Scan for the cell matching the given text and deliver its [X, Y] coordinate at center. 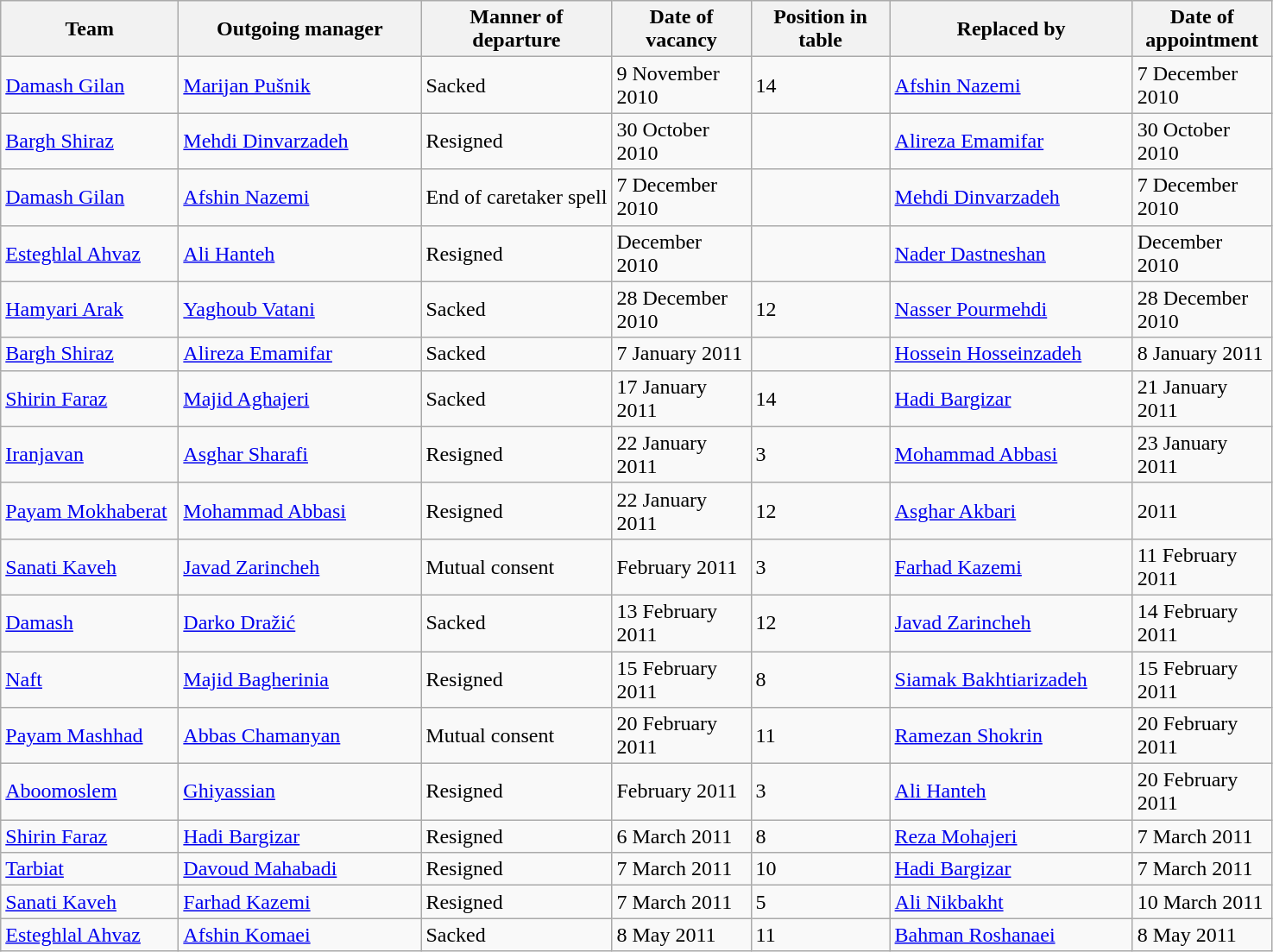
6 March 2011 [682, 836]
Manner of departure [516, 29]
13 February 2011 [682, 623]
Ali Nikbakht [1011, 902]
Majid Aghajeri [300, 399]
Siamak Bakhtiarizadeh [1011, 678]
Iranjavan [90, 454]
Payam Mokhaberat [90, 511]
9 November 2010 [682, 85]
10 March 2011 [1201, 902]
Date of appointment [1201, 29]
Asghar Akbari [1011, 511]
Bahman Roshanaei [1011, 935]
Yaghoub Vatani [300, 309]
Hamyari Arak [90, 309]
Asghar Sharafi [300, 454]
23 January 2011 [1201, 454]
Nader Dastneshan [1011, 254]
Aboomoslem [90, 792]
Outgoing manager [300, 29]
Tarbiat [90, 869]
Majid Bagherinia [300, 678]
Reza Mohajeri [1011, 836]
Replaced by [1011, 29]
Davoud Mahabadi [300, 869]
End of caretaker spell [516, 197]
Abbas Chamanyan [300, 735]
Darko Dražić [300, 623]
Position in table [820, 29]
Ghiyassian [300, 792]
14 February 2011 [1201, 623]
Date of vacancy [682, 29]
7 January 2011 [682, 354]
Nasser Pourmehdi [1011, 309]
Damash [90, 623]
Team [90, 29]
8 January 2011 [1201, 354]
Naft [90, 678]
5 [820, 902]
Marijan Pušnik [300, 85]
10 [820, 869]
Ramezan Shokrin [1011, 735]
2011 [1201, 511]
Afshin Komaei [300, 935]
Hossein Hosseinzadeh [1011, 354]
17 January 2011 [682, 399]
11 February 2011 [1201, 566]
Payam Mashhad [90, 735]
21 January 2011 [1201, 399]
